Search for the cell housing the specified text and yield its (x, y) center coordinate. 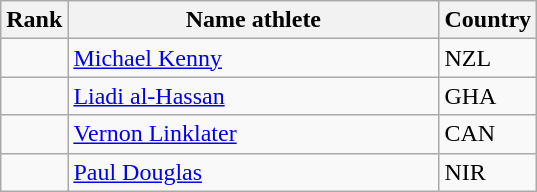
Country (488, 20)
Liadi al-Hassan (254, 96)
Vernon Linklater (254, 134)
NIR (488, 172)
NZL (488, 58)
GHA (488, 96)
Rank (34, 20)
Michael Kenny (254, 58)
CAN (488, 134)
Name athlete (254, 20)
Paul Douglas (254, 172)
